For the text-containing cell, return its midpoint in (x, y) coordinate format. 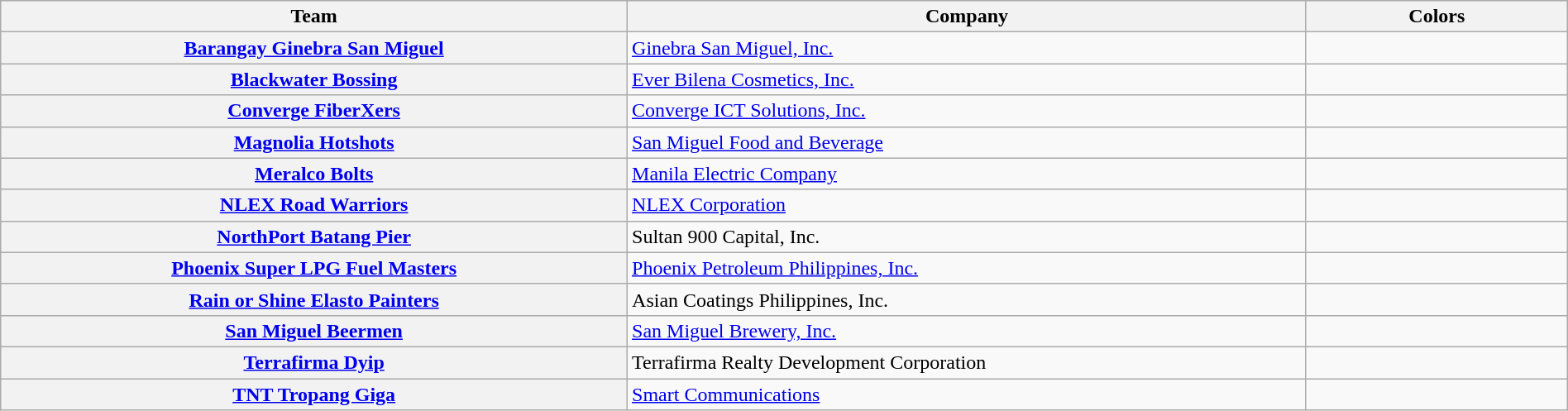
Team (314, 17)
Phoenix Petroleum Philippines, Inc. (968, 268)
TNT Tropang Giga (314, 394)
Blackwater Bossing (314, 79)
NorthPort Batang Pier (314, 237)
Ginebra San Miguel, Inc. (968, 48)
Terrafirma Dyip (314, 362)
Colors (1437, 17)
Company (968, 17)
Barangay Ginebra San Miguel (314, 48)
Asian Coatings Philippines, Inc. (968, 299)
Converge FiberXers (314, 111)
Sultan 900 Capital, Inc. (968, 237)
Converge ICT Solutions, Inc. (968, 111)
San Miguel Beermen (314, 331)
NLEX Corporation (968, 205)
San Miguel Brewery, Inc. (968, 331)
Magnolia Hotshots (314, 142)
Ever Bilena Cosmetics, Inc. (968, 79)
Rain or Shine Elasto Painters (314, 299)
Phoenix Super LPG Fuel Masters (314, 268)
Terrafirma Realty Development Corporation (968, 362)
Manila Electric Company (968, 174)
San Miguel Food and Beverage (968, 142)
Smart Communications (968, 394)
Meralco Bolts (314, 174)
NLEX Road Warriors (314, 205)
